Output the (X, Y) coordinate of the center of the cell containing the given text.  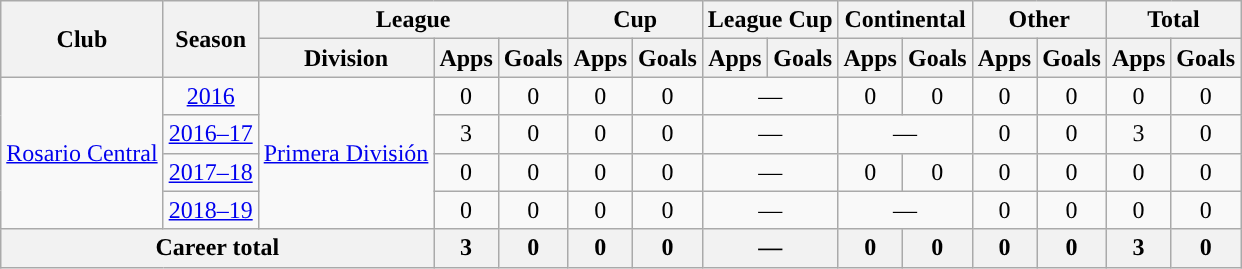
League Cup (770, 20)
2016 (210, 96)
Total (1173, 20)
Club (82, 39)
League (413, 20)
Season (210, 39)
2017–18 (210, 172)
Primera División (346, 153)
Division (346, 58)
2016–17 (210, 134)
Other (1039, 20)
2018–19 (210, 210)
Continental (905, 20)
Cup (635, 20)
Rosario Central (82, 153)
Career total (218, 248)
